For the text-containing cell, return its midpoint in [x, y] coordinate format. 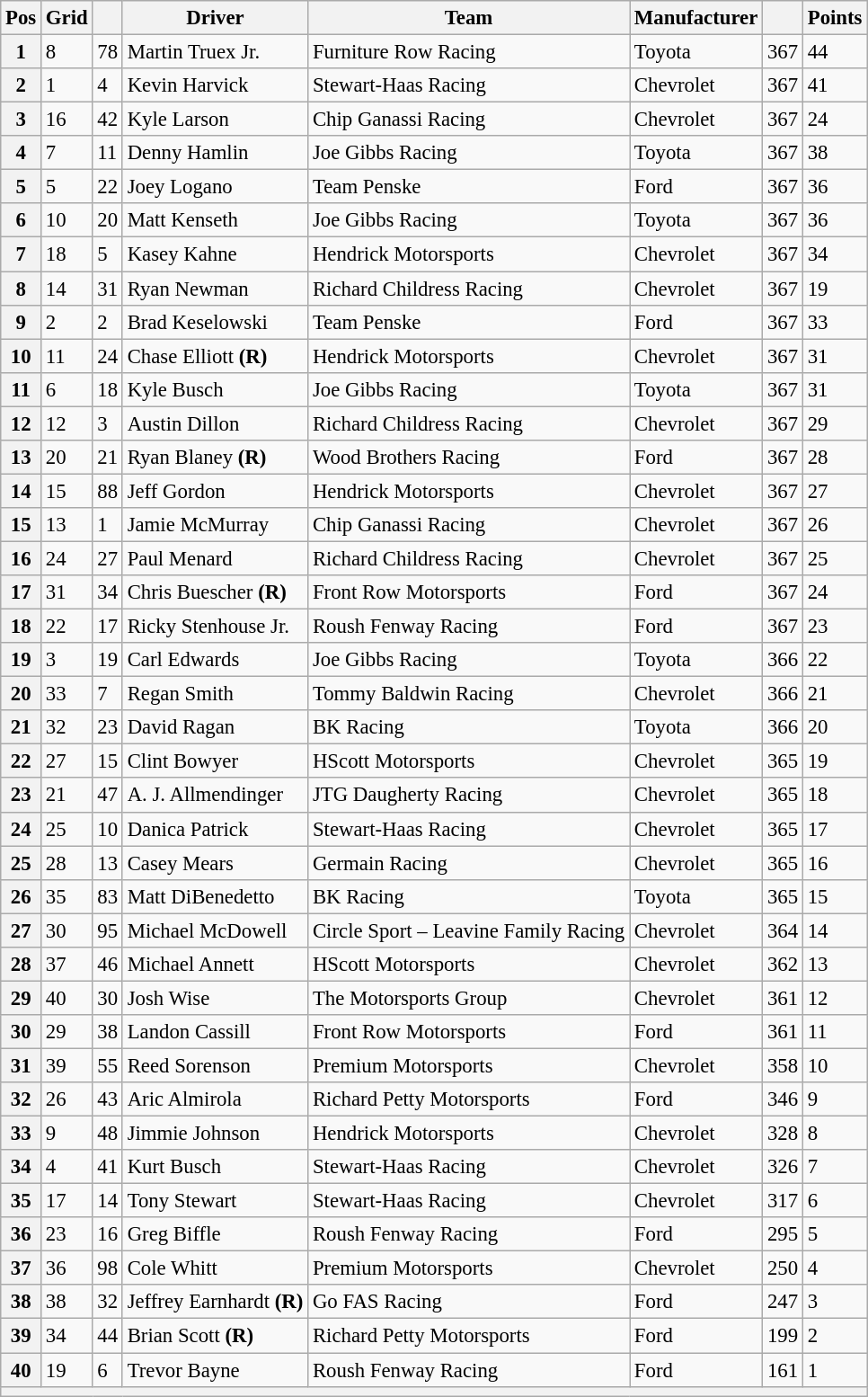
Ryan Blaney (R) [215, 458]
Ryan Newman [215, 289]
Furniture Row Racing [469, 52]
161 [784, 1370]
98 [108, 1268]
46 [108, 965]
Michael Annett [215, 965]
Ricky Stenhouse Jr. [215, 627]
Denny Hamlin [215, 153]
Brian Scott (R) [215, 1336]
346 [784, 1099]
88 [108, 491]
Kyle Busch [215, 389]
Paul Menard [215, 558]
Clint Bowyer [215, 761]
Jeffrey Earnhardt (R) [215, 1303]
48 [108, 1134]
Pos [22, 18]
Reed Sorenson [215, 1065]
247 [784, 1303]
47 [108, 796]
Chase Elliott (R) [215, 356]
Germain Racing [469, 863]
42 [108, 120]
Michael McDowell [215, 930]
199 [784, 1336]
Aric Almirola [215, 1099]
55 [108, 1065]
95 [108, 930]
Greg Biffle [215, 1234]
A. J. Allmendinger [215, 796]
Kurt Busch [215, 1167]
358 [784, 1065]
250 [784, 1268]
Casey Mears [215, 863]
362 [784, 965]
Landon Cassill [215, 1032]
Driver [215, 18]
317 [784, 1201]
Circle Sport – Leavine Family Racing [469, 930]
The Motorsports Group [469, 998]
Trevor Bayne [215, 1370]
Kyle Larson [215, 120]
83 [108, 896]
Team [469, 18]
Wood Brothers Racing [469, 458]
Kevin Harvick [215, 85]
David Ragan [215, 727]
295 [784, 1234]
78 [108, 52]
Brad Keselowski [215, 322]
Manufacturer [696, 18]
JTG Daugherty Racing [469, 796]
Regan Smith [215, 694]
Danica Patrick [215, 829]
Tommy Baldwin Racing [469, 694]
Joey Logano [215, 187]
Jimmie Johnson [215, 1134]
Martin Truex Jr. [215, 52]
Chris Buescher (R) [215, 592]
364 [784, 930]
Matt DiBenedetto [215, 896]
Carl Edwards [215, 660]
Grid [66, 18]
43 [108, 1099]
Jamie McMurray [215, 525]
Tony Stewart [215, 1201]
Points [834, 18]
326 [784, 1167]
Go FAS Racing [469, 1303]
Josh Wise [215, 998]
Matt Kenseth [215, 220]
Kasey Kahne [215, 254]
Jeff Gordon [215, 491]
Cole Whitt [215, 1268]
328 [784, 1134]
Austin Dillon [215, 423]
